Scan for the cell matching the given text and deliver its (X, Y) coordinate at center. 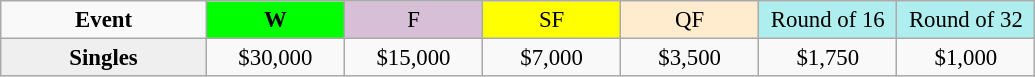
QF (690, 20)
Singles (104, 58)
W (275, 20)
$1,000 (966, 58)
$3,500 (690, 58)
$30,000 (275, 58)
$1,750 (828, 58)
Event (104, 20)
F (413, 20)
$15,000 (413, 58)
SF (552, 20)
$7,000 (552, 58)
Round of 16 (828, 20)
Round of 32 (966, 20)
